Output the [X, Y] coordinate of the center of the cell containing the given text.  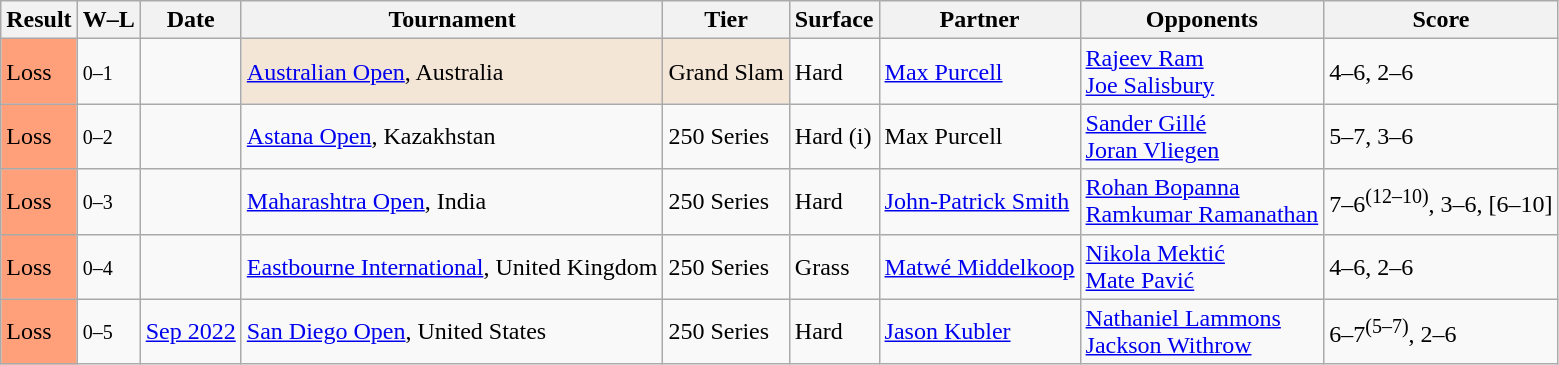
0–5 [108, 332]
Sep 2022 [190, 332]
0–1 [108, 72]
John-Patrick Smith [980, 202]
Nikola Mektić Mate Pavić [1202, 266]
0–3 [108, 202]
Astana Open, Kazakhstan [452, 136]
Date [190, 20]
Opponents [1202, 20]
San Diego Open, United States [452, 332]
W–L [108, 20]
Eastbourne International, United Kingdom [452, 266]
Result [39, 20]
Rajeev Ram Joe Salisbury [1202, 72]
Matwé Middelkoop [980, 266]
Rohan Bopanna Ramkumar Ramanathan [1202, 202]
Score [1441, 20]
Surface [834, 20]
Grand Slam [726, 72]
Australian Open, Australia [452, 72]
Tier [726, 20]
Partner [980, 20]
Grass [834, 266]
Nathaniel Lammons Jackson Withrow [1202, 332]
Jason Kubler [980, 332]
0–2 [108, 136]
5–7, 3–6 [1441, 136]
6–7(5–7), 2–6 [1441, 332]
Maharashtra Open, India [452, 202]
Hard (i) [834, 136]
7–6(12–10), 3–6, [6–10] [1441, 202]
Tournament [452, 20]
0–4 [108, 266]
Sander Gillé Joran Vliegen [1202, 136]
